Scan for the cell matching the given text and deliver its (X, Y) coordinate at center. 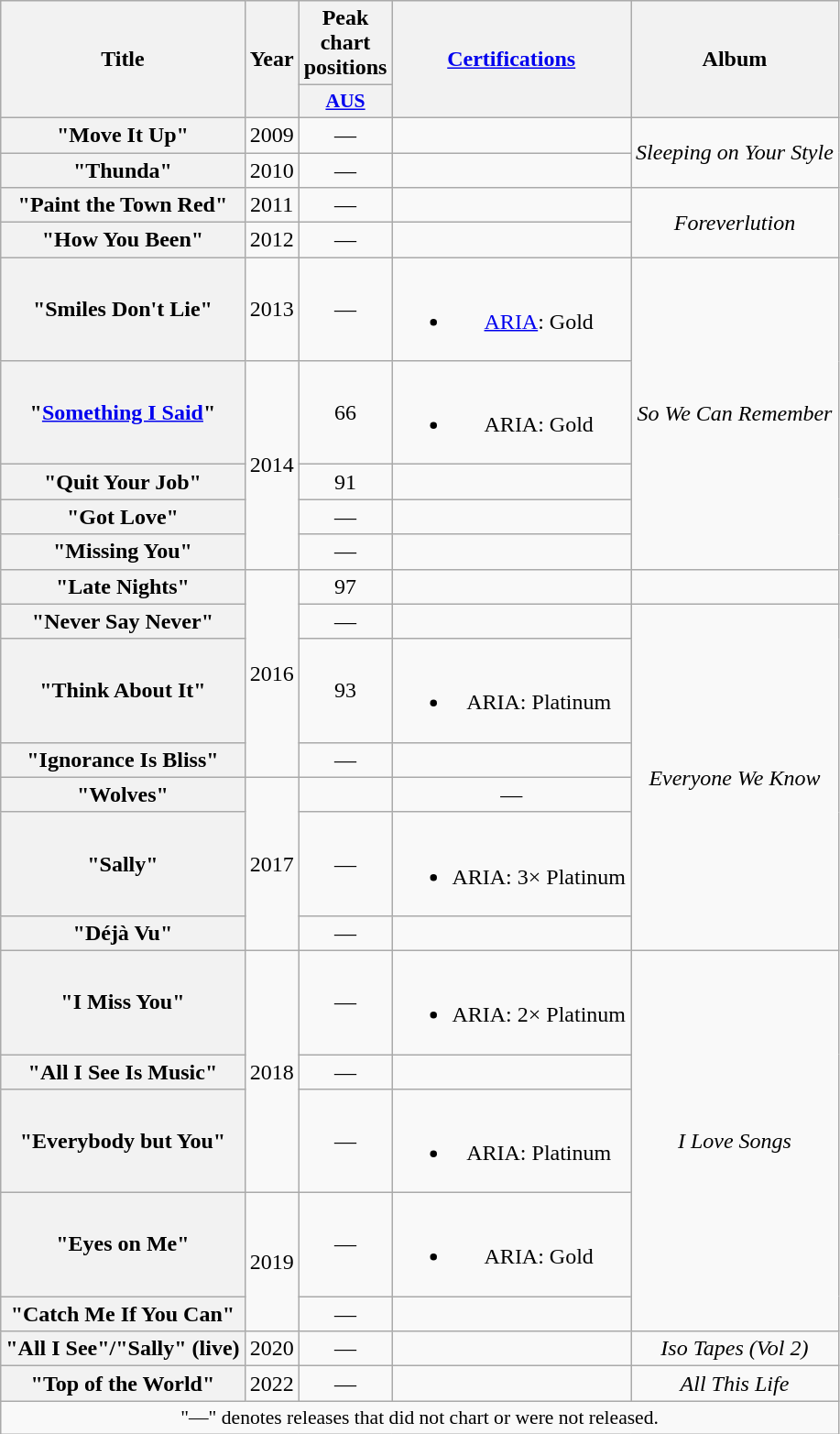
2009 (271, 135)
Sleeping on Your Style (735, 152)
Certifications (511, 60)
"Missing You" (123, 552)
Year (271, 60)
Title (123, 60)
93 (345, 691)
Iso Tapes (Vol 2) (735, 1349)
ARIA: 3× Platinum (511, 863)
Everyone We Know (735, 777)
66 (345, 412)
I Love Songs (735, 1140)
"Never Say Never" (123, 621)
"Think About It" (123, 691)
2010 (271, 170)
Album (735, 60)
"Top of the World" (123, 1384)
All This Life (735, 1384)
"Everybody but You" (123, 1142)
AUS (345, 102)
"Got Love" (123, 517)
Foreverlution (735, 223)
"I Miss You" (123, 1002)
2011 (271, 205)
"Thunda" (123, 170)
So We Can Remember (735, 413)
2020 (271, 1349)
"Sally" (123, 863)
2013 (271, 310)
2012 (271, 240)
"Move It Up" (123, 135)
"Catch Me If You Can" (123, 1314)
"How You Been" (123, 240)
2019 (271, 1263)
"Déjà Vu" (123, 933)
"Paint the Town Red" (123, 205)
"Eyes on Me" (123, 1244)
ARIA: 2× Platinum (511, 1002)
2014 (271, 465)
"All I See"/"Sally" (live) (123, 1349)
"Ignorance Is Bliss" (123, 760)
2016 (271, 673)
Peak chart positions (345, 43)
"All I See Is Music" (123, 1071)
91 (345, 482)
2018 (271, 1071)
2022 (271, 1384)
"Something I Said" (123, 412)
2017 (271, 863)
"Wolves" (123, 794)
"Quit Your Job" (123, 482)
"Smiles Don't Lie" (123, 310)
"—" denotes releases that did not chart or were not released. (420, 1418)
97 (345, 586)
"Late Nights" (123, 586)
